Find where the given text appears and provide that cell's center as (x, y) coordinate. 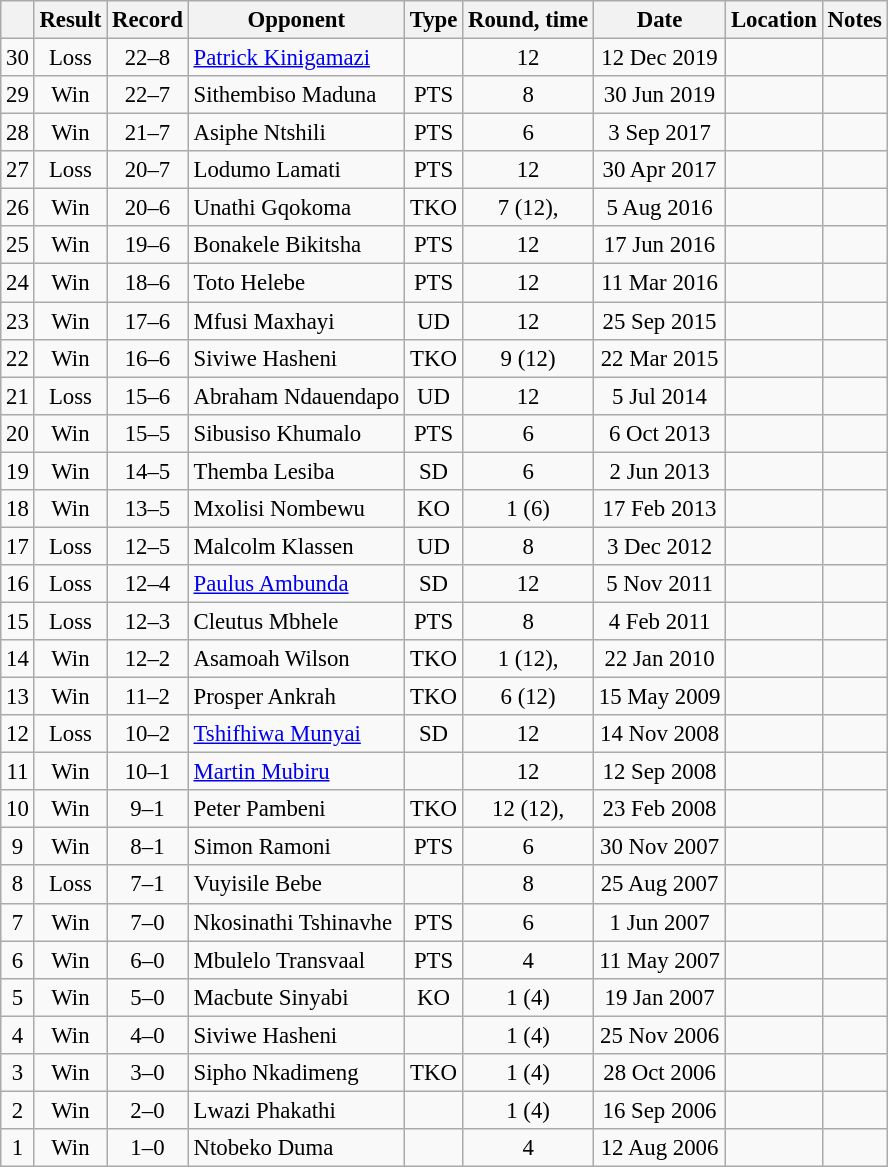
Unathi Gqokoma (296, 208)
7–0 (148, 922)
3–0 (148, 1073)
Paulus Ambunda (296, 584)
12–4 (148, 584)
10–1 (148, 772)
11–2 (148, 697)
Lwazi Phakathi (296, 1110)
12 (12), (528, 809)
Bonakele Bikitsha (296, 245)
21–7 (148, 133)
20–7 (148, 170)
22 Mar 2015 (660, 358)
3 Dec 2012 (660, 546)
1 (6) (528, 509)
17–6 (148, 321)
22–8 (148, 58)
Mxolisi Nombewu (296, 509)
13–5 (148, 509)
10 (18, 809)
15 May 2009 (660, 697)
9 (18, 847)
5 Aug 2016 (660, 208)
22 (18, 358)
1–0 (148, 1148)
27 (18, 170)
28 (18, 133)
Asamoah Wilson (296, 659)
1 Jun 2007 (660, 922)
Patrick Kinigamazi (296, 58)
1 (12), (528, 659)
Vuyisile Bebe (296, 885)
Prosper Ankrah (296, 697)
20–6 (148, 208)
30 Apr 2017 (660, 170)
25 (18, 245)
5 (18, 997)
Opponent (296, 20)
18 (18, 509)
12 Aug 2006 (660, 1148)
22 Jan 2010 (660, 659)
26 (18, 208)
Date (660, 20)
Sithembiso Maduna (296, 95)
17 Feb 2013 (660, 509)
5 Jul 2014 (660, 396)
22–7 (148, 95)
5–0 (148, 997)
Themba Lesiba (296, 471)
24 (18, 283)
29 (18, 95)
17 Jun 2016 (660, 245)
Toto Helebe (296, 283)
14 Nov 2008 (660, 734)
23 (18, 321)
10–2 (148, 734)
Result (70, 20)
3 Sep 2017 (660, 133)
30 (18, 58)
2 Jun 2013 (660, 471)
28 Oct 2006 (660, 1073)
Sipho Nkadimeng (296, 1073)
7 (18, 922)
Notes (854, 20)
7 (12), (528, 208)
9–1 (148, 809)
Lodumo Lamati (296, 170)
Abraham Ndauendapo (296, 396)
14 (18, 659)
1 (18, 1148)
19 Jan 2007 (660, 997)
16 (18, 584)
15 (18, 621)
Cleutus Mbhele (296, 621)
Peter Pambeni (296, 809)
14–5 (148, 471)
11 Mar 2016 (660, 283)
15–6 (148, 396)
Mfusi Maxhayi (296, 321)
11 May 2007 (660, 960)
12 Sep 2008 (660, 772)
7–1 (148, 885)
5 Nov 2011 (660, 584)
15–5 (148, 433)
2 (18, 1110)
16 Sep 2006 (660, 1110)
9 (12) (528, 358)
Martin Mubiru (296, 772)
23 Feb 2008 (660, 809)
Simon Ramoni (296, 847)
25 Sep 2015 (660, 321)
Tshifhiwa Munyai (296, 734)
Mbulelo Transvaal (296, 960)
20 (18, 433)
6 Oct 2013 (660, 433)
3 (18, 1073)
12–3 (148, 621)
8–1 (148, 847)
21 (18, 396)
Ntobeko Duma (296, 1148)
Round, time (528, 20)
Nkosinathi Tshinavhe (296, 922)
25 Nov 2006 (660, 1035)
Malcolm Klassen (296, 546)
12–2 (148, 659)
12 Dec 2019 (660, 58)
Asiphe Ntshili (296, 133)
25 Aug 2007 (660, 885)
2–0 (148, 1110)
30 Nov 2007 (660, 847)
13 (18, 697)
Record (148, 20)
19–6 (148, 245)
Macbute Sinyabi (296, 997)
30 Jun 2019 (660, 95)
6 (12) (528, 697)
16–6 (148, 358)
Type (433, 20)
4–0 (148, 1035)
19 (18, 471)
Sibusiso Khumalo (296, 433)
6–0 (148, 960)
18–6 (148, 283)
11 (18, 772)
17 (18, 546)
4 Feb 2011 (660, 621)
12–5 (148, 546)
Location (774, 20)
